Return the (x, y) coordinate for the center point of the cell that contains the specified text.  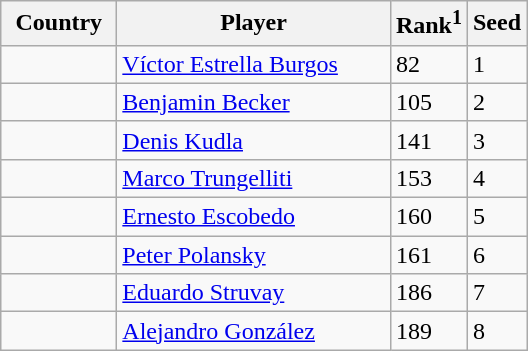
82 (428, 64)
Alejandro González (254, 331)
4 (496, 178)
Benjamin Becker (254, 102)
Víctor Estrella Burgos (254, 64)
Denis Kudla (254, 140)
161 (428, 255)
141 (428, 140)
189 (428, 331)
Player (254, 24)
Eduardo Struvay (254, 293)
Rank1 (428, 24)
7 (496, 293)
105 (428, 102)
Marco Trungelliti (254, 178)
Peter Polansky (254, 255)
6 (496, 255)
1 (496, 64)
186 (428, 293)
160 (428, 217)
Ernesto Escobedo (254, 217)
3 (496, 140)
5 (496, 217)
8 (496, 331)
Country (59, 24)
153 (428, 178)
Seed (496, 24)
2 (496, 102)
